Find where the given text appears and provide that cell's center as [X, Y] coordinate. 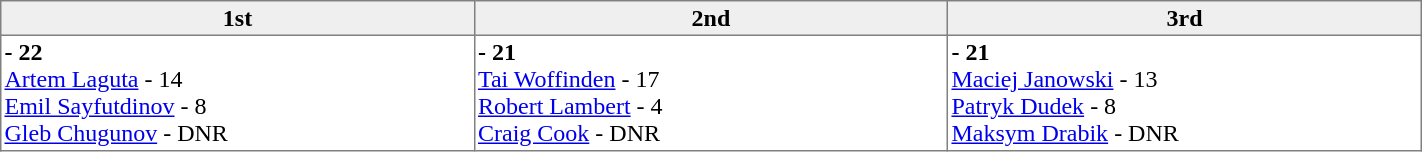
2nd [710, 18]
- 22Artem Laguta - 14Emil Sayfutdinov - 8Gleb Chugunov - DNR [238, 93]
- 21Maciej Janowski - 13Patryk Dudek - 8Maksym Drabik - DNR [1185, 93]
- 21Tai Woffinden - 17Robert Lambert - 4Craig Cook - DNR [710, 93]
3rd [1185, 18]
1st [238, 18]
